From the cell containing the given text, extract its center point as [X, Y] coordinate. 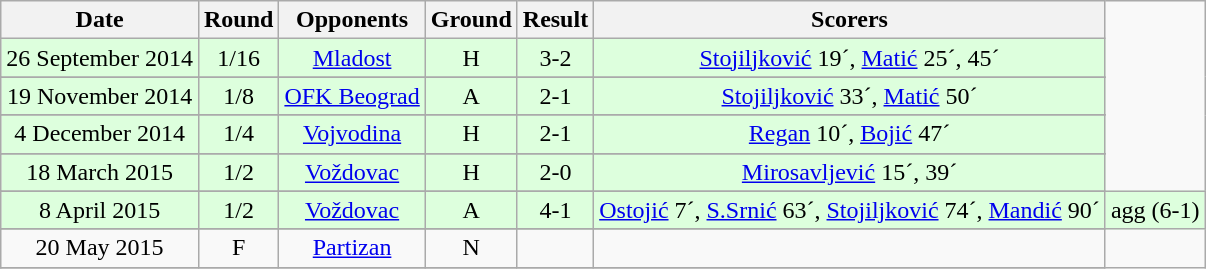
1/16 [238, 58]
20 May 2015 [100, 248]
Ostojić 7´, S.Srnić 63´, Stojiljković 74´, Mandić 90´ [850, 210]
1/8 [238, 96]
8 April 2015 [100, 210]
4-1 [555, 210]
18 March 2015 [100, 172]
agg (6-1) [1155, 210]
Scorers [850, 20]
Stojiljković 33´, Matić 50´ [850, 96]
N [471, 248]
Result [555, 20]
1/4 [238, 134]
Date [100, 20]
Vojvodina [352, 134]
Round [238, 20]
Mirosavljević 15´, 39´ [850, 172]
2-0 [555, 172]
3-2 [555, 58]
19 November 2014 [100, 96]
Mladost [352, 58]
Opponents [352, 20]
Partizan [352, 248]
Ground [471, 20]
F [238, 248]
26 September 2014 [100, 58]
4 December 2014 [100, 134]
OFK Beograd [352, 96]
Regan 10´, Bojić 47´ [850, 134]
Stojiljković 19´, Matić 25´, 45´ [850, 58]
